Identify which cell holds the provided text, then report its (X, Y) central coordinate. 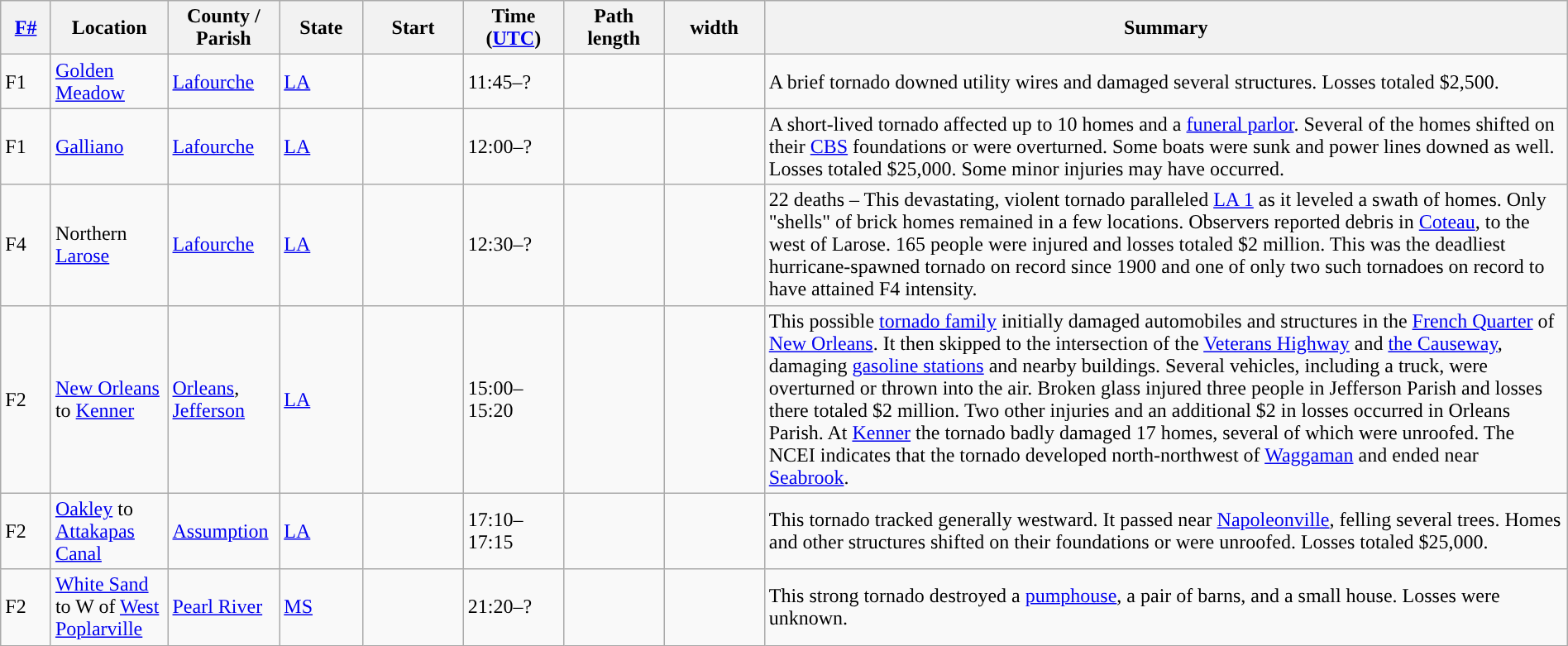
12:30–? (513, 245)
12:00–? (513, 146)
A brief tornado downed utility wires and damaged several structures. Losses totaled $2,500. (1166, 81)
White Sand to W of West Poplarville (109, 607)
MS (321, 607)
Summary (1166, 28)
Location (109, 28)
21:20–? (513, 607)
width (715, 28)
New Orleans to Kenner (109, 399)
Pearl River (223, 607)
15:00–15:20 (513, 399)
County / Parish (223, 28)
Golden Meadow (109, 81)
State (321, 28)
Start (414, 28)
Assumption (223, 531)
This strong tornado destroyed a pumphouse, a pair of barns, and a small house. Losses were unknown. (1166, 607)
17:10–17:15 (513, 531)
Orleans, Jefferson (223, 399)
F4 (26, 245)
11:45–? (513, 81)
F# (26, 28)
Time (UTC) (513, 28)
Northern Larose (109, 245)
Galliano (109, 146)
Path length (614, 28)
Oakley to Attakapas Canal (109, 531)
